Extract the [X, Y] coordinate from the center of the cell holding the provided text.  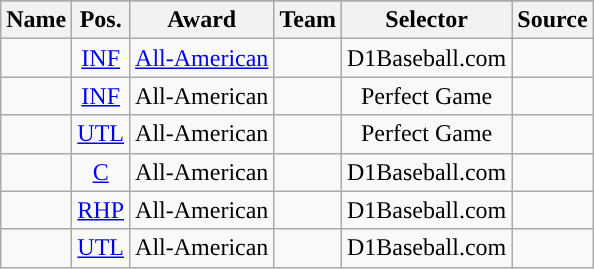
C [101, 172]
RHP [101, 210]
Team [308, 20]
Selector [426, 20]
Source [552, 20]
Award [202, 20]
Name [36, 20]
Pos. [101, 20]
